Capture the cell that displays the provided text and extract its [x, y] central coordinate. 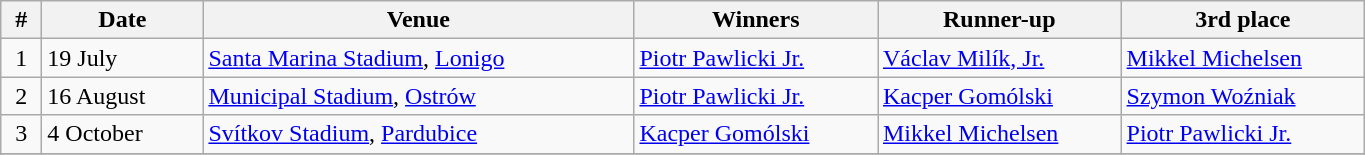
Venue [418, 20]
3rd place [1243, 20]
4 October [122, 134]
Winners [756, 20]
Svítkov Stadium, Pardubice [418, 134]
Szymon Woźniak [1243, 96]
3 [22, 134]
19 July [122, 58]
Date [122, 20]
1 [22, 58]
Runner-up [1000, 20]
16 August [122, 96]
Václav Milík, Jr. [1000, 58]
# [22, 20]
2 [22, 96]
Santa Marina Stadium, Lonigo [418, 58]
Municipal Stadium, Ostrów [418, 96]
